Detect which cell encompasses the target text, then output its (x, y) center coordinate. 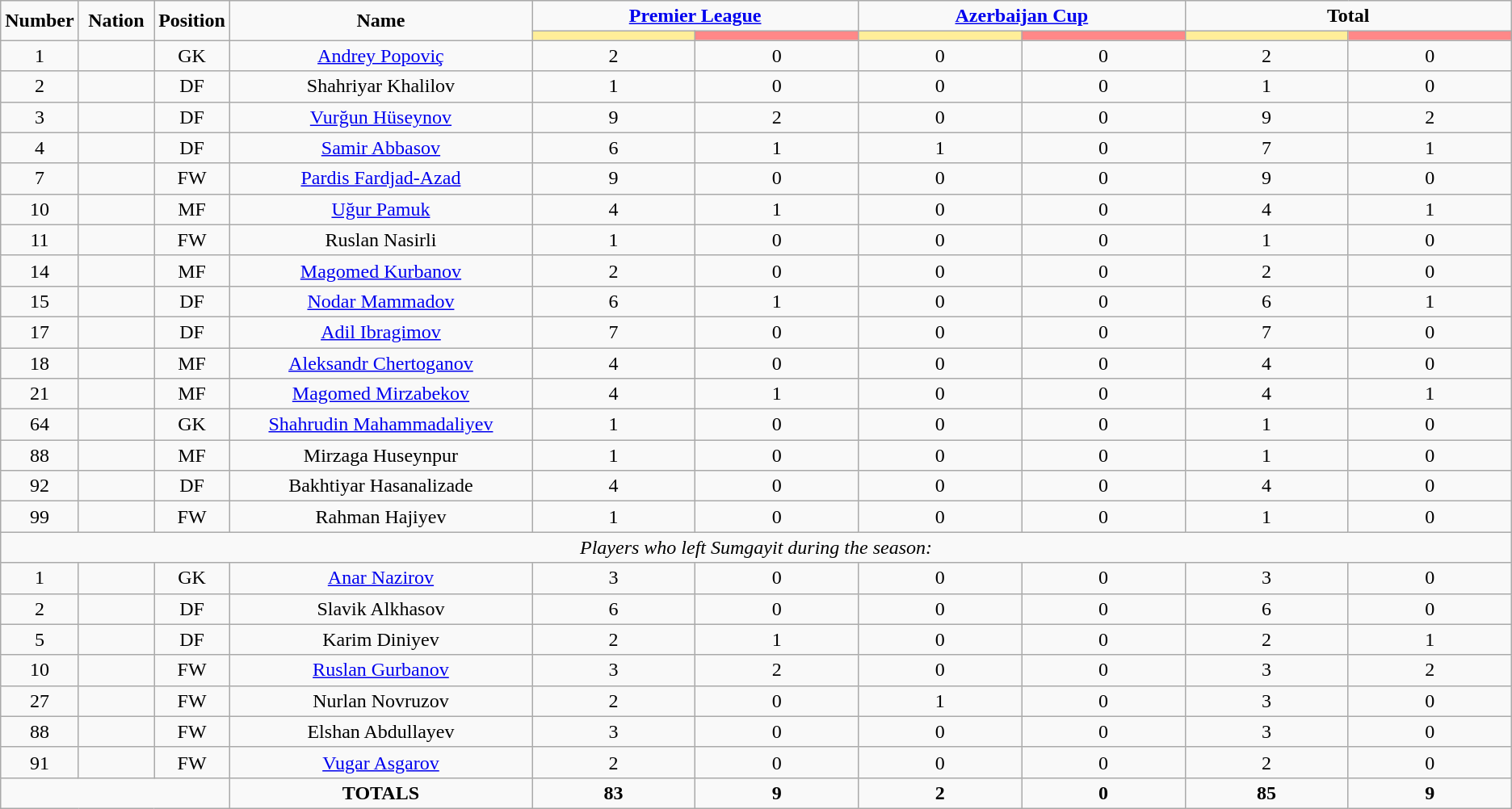
Players who left Sumgayit during the season: (756, 547)
Nation (116, 21)
Uğur Pamuk (380, 209)
Andrey Popoviç (380, 56)
Bakhtiyar Hasanalizade (380, 486)
Position (192, 21)
Premier League (695, 16)
Nurlan Novruzov (380, 701)
17 (40, 332)
Elshan Abdullayev (380, 731)
5 (40, 639)
Rahman Hajiyev (380, 517)
TOTALS (380, 793)
Shahriyar Khalilov (380, 86)
Total (1348, 16)
91 (40, 762)
Shahrudin Mahammadaliyev (380, 425)
83 (613, 793)
27 (40, 701)
64 (40, 425)
Karim Diniyev (380, 639)
Nodar Mammadov (380, 301)
Samir Abbasov (380, 148)
18 (40, 363)
99 (40, 517)
Pardis Fardjad-Azad (380, 178)
Aleksandr Chertoganov (380, 363)
Vugar Asgarov (380, 762)
Slavik Alkhasov (380, 609)
14 (40, 270)
Magomed Mirzabekov (380, 394)
Azerbaijan Cup (1022, 16)
11 (40, 240)
Number (40, 21)
Ruslan Nasirli (380, 240)
Magomed Kurbanov (380, 270)
Vurğun Hüseynov (380, 117)
92 (40, 486)
Anar Nazirov (380, 578)
Name (380, 21)
Ruslan Gurbanov (380, 670)
15 (40, 301)
21 (40, 394)
Mirzaga Huseynpur (380, 455)
85 (1266, 793)
Adil Ibragimov (380, 332)
